Determine the [X, Y] coordinate at the center of the cell enclosing the given text.  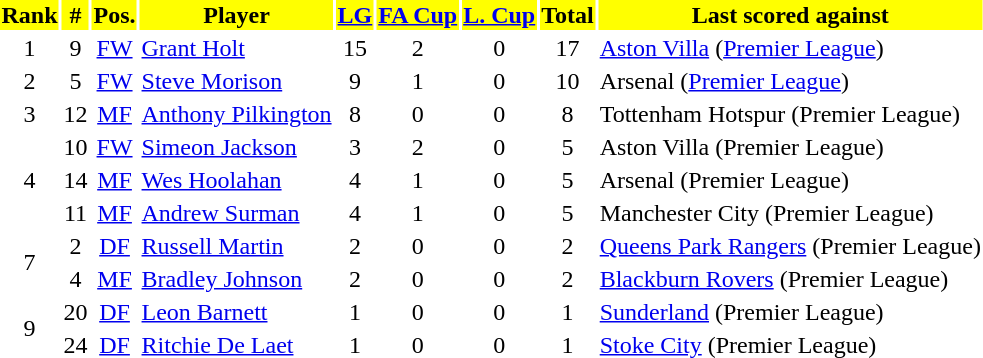
# [76, 15]
Grant Holt [236, 48]
Simeon Jackson [236, 147]
LG [355, 15]
Queens Park Rangers (Premier League) [790, 246]
Wes Hoolahan [236, 180]
7 [30, 262]
Sunderland (Premier League) [790, 312]
Pos. [114, 15]
Player [236, 15]
Total [568, 15]
Andrew Surman [236, 213]
Tottenham Hotspur (Premier League) [790, 114]
L. Cup [500, 15]
Last scored against [790, 15]
Rank [30, 15]
Russell Martin [236, 246]
11 [76, 213]
Leon Barnett [236, 312]
Blackburn Rovers (Premier League) [790, 279]
12 [76, 114]
20 [76, 312]
Manchester City (Premier League) [790, 213]
15 [355, 48]
Steve Morison [236, 81]
FA Cup [418, 15]
Bradley Johnson [236, 279]
17 [568, 48]
Anthony Pilkington [236, 114]
14 [76, 180]
